Locate the cell with the specified text and output its [x, y] center coordinate. 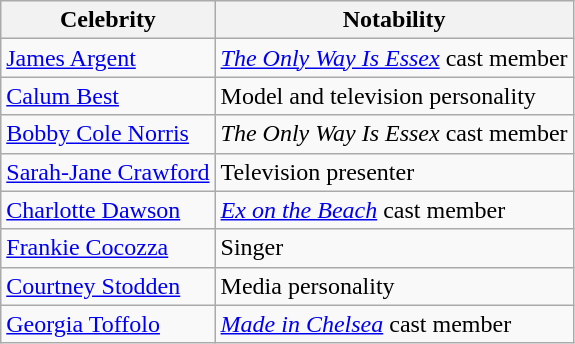
Sarah-Jane Crawford [108, 172]
Ex on the Beach cast member [394, 210]
Television presenter [394, 172]
James Argent [108, 58]
Bobby Cole Norris [108, 134]
Singer [394, 248]
Model and television personality [394, 96]
Made in Chelsea cast member [394, 324]
Notability [394, 20]
Calum Best [108, 96]
Frankie Cocozza [108, 248]
Charlotte Dawson [108, 210]
Georgia Toffolo [108, 324]
Celebrity [108, 20]
Courtney Stodden [108, 286]
Media personality [394, 286]
